Search for the cell housing the specified text and yield its [x, y] center coordinate. 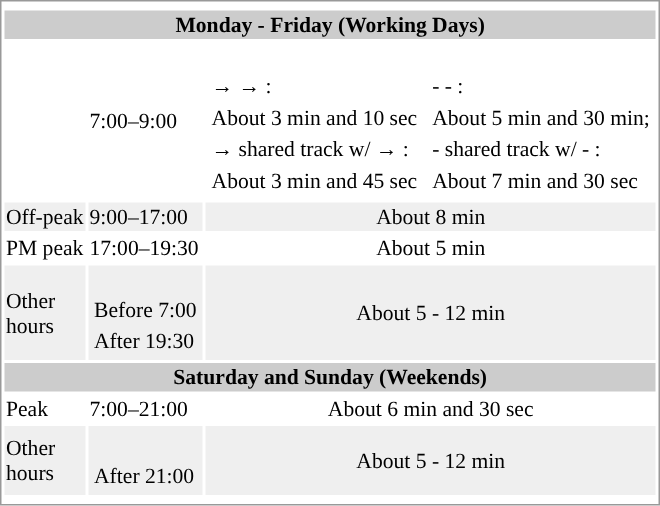
About 5 min and 30 min; [542, 118]
About 8 min [431, 216]
About 6 min and 30 sec [431, 408]
- - : About 5 min and 30 min; - shared track w/ - : About 7 min and 30 sec [541, 121]
Monday - Friday (Working Days) [330, 24]
→ shared track w/ → : [314, 149]
17:00–19:30 [146, 248]
→ → : About 3 min and 10 sec → shared track w/ → : About 3 min and 45 sec [315, 121]
→ → : [314, 86]
9:00–17:00 [146, 216]
Saturday and Sunday (Weekends) [330, 377]
About 3 min and 10 sec [314, 118]
Peak [44, 408]
About 3 min and 45 sec [314, 180]
7:00–9:00 [146, 121]
Before 7:00 [146, 310]
About 7 min and 30 sec [542, 180]
PM peak [44, 248]
After 19:30 [146, 341]
- - : [542, 86]
7:00–21:00 [146, 408]
Off-peak [44, 216]
- shared track w/ - : [542, 149]
About 5 min [431, 248]
Before 7:00 After 19:30 [146, 313]
